Pinpoint the cell where the given text exists, returning its (X, Y) midpoint coordinate. 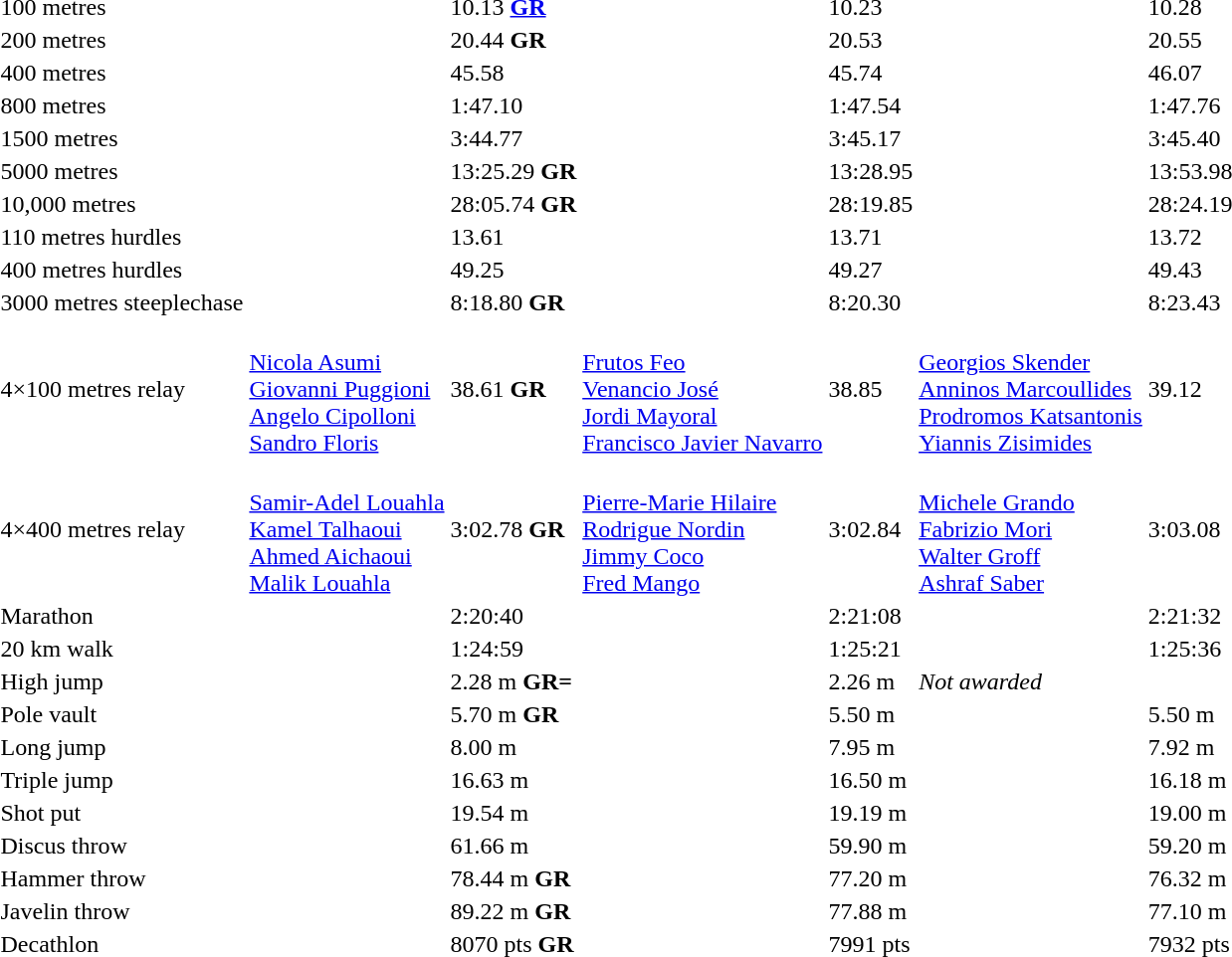
16.50 m (871, 780)
20.44 GR (513, 40)
1:25:21 (871, 649)
Not awarded (1031, 681)
1:47.10 (513, 105)
45.58 (513, 73)
20.53 (871, 40)
3:45.17 (871, 138)
28:19.85 (871, 204)
16.63 m (513, 780)
Frutos FeoVenancio JoséJordi MayoralFrancisco Javier Navarro (703, 389)
59.90 m (871, 846)
19.54 m (513, 813)
2:21:08 (871, 616)
89.22 m GR (513, 911)
7.95 m (871, 747)
13.71 (871, 237)
78.44 m GR (513, 878)
3:02.84 (871, 529)
1:47.54 (871, 105)
3:44.77 (513, 138)
Michele GrandoFabrizio MoriWalter GroffAshraf Saber (1031, 529)
13:28.95 (871, 171)
Nicola AsumiGiovanni PuggioniAngelo CipolloniSandro Floris (346, 389)
28:05.74 GR (513, 204)
Pierre-Marie HilaireRodrigue NordinJimmy CocoFred Mango (703, 529)
38.85 (871, 389)
8:20.30 (871, 302)
45.74 (871, 73)
Georgios SkenderAnninos MarcoullidesProdromos KatsantonisYiannis Zisimides (1031, 389)
38.61 GR (513, 389)
5.70 m GR (513, 714)
Samir-Adel LouahlaKamel TalhaouiAhmed AichaouiMalik Louahla (346, 529)
2.28 m GR= (513, 681)
61.66 m (513, 846)
2:20:40 (513, 616)
19.19 m (871, 813)
1:24:59 (513, 649)
13.61 (513, 237)
77.88 m (871, 911)
3:02.78 GR (513, 529)
8:18.80 GR (513, 302)
77.20 m (871, 878)
49.27 (871, 270)
8.00 m (513, 747)
5.50 m (871, 714)
13:25.29 GR (513, 171)
2.26 m (871, 681)
49.25 (513, 270)
